Capture the cell that displays the provided text and extract its [x, y] central coordinate. 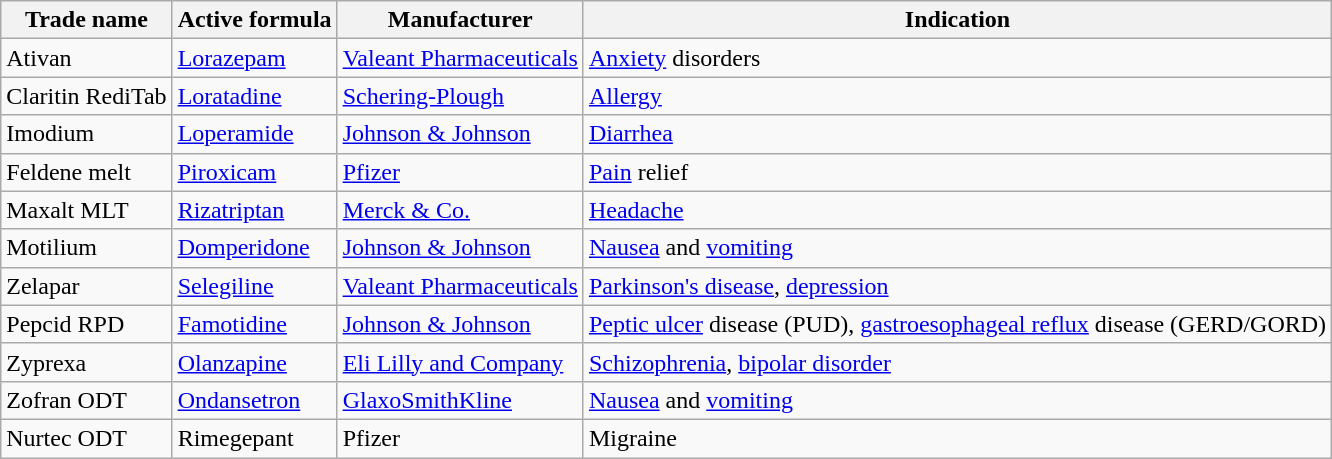
Migraine [957, 438]
Zelapar [86, 286]
Schizophrenia, bipolar disorder [957, 362]
Headache [957, 210]
Selegiline [254, 286]
Motilium [86, 248]
Loratadine [254, 96]
Peptic ulcer disease (PUD), gastroesophageal reflux disease (GERD/GORD) [957, 324]
Olanzapine [254, 362]
Domperidone [254, 248]
Parkinson's disease, depression [957, 286]
Piroxicam [254, 172]
Rimegepant [254, 438]
Schering-Plough [460, 96]
Diarrhea [957, 134]
Anxiety disorders [957, 58]
Imodium [86, 134]
GlaxoSmithKline [460, 400]
Nurtec ODT [86, 438]
Maxalt MLT [86, 210]
Loperamide [254, 134]
Ondansetron [254, 400]
Trade name [86, 20]
Manufacturer [460, 20]
Indication [957, 20]
Pepcid RPD [86, 324]
Active formula [254, 20]
Famotidine [254, 324]
Allergy [957, 96]
Zyprexa [86, 362]
Pain relief [957, 172]
Eli Lilly and Company [460, 362]
Rizatriptan [254, 210]
Zofran ODT [86, 400]
Feldene melt [86, 172]
Ativan [86, 58]
Merck & Co. [460, 210]
Claritin RediTab [86, 96]
Lorazepam [254, 58]
